Capture the cell that displays the provided text and extract its (X, Y) central coordinate. 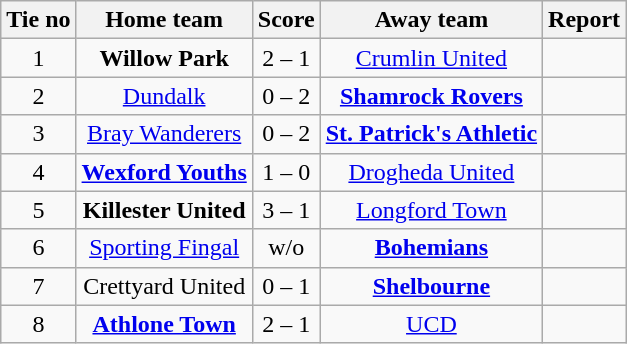
Willow Park (164, 58)
Report (584, 20)
4 (38, 172)
w/o (286, 248)
1 – 0 (286, 172)
1 (38, 58)
8 (38, 324)
Wexford Youths (164, 172)
Bray Wanderers (164, 134)
Shelbourne (431, 286)
Tie no (38, 20)
Sporting Fingal (164, 248)
7 (38, 286)
UCD (431, 324)
Score (286, 20)
Killester United (164, 210)
Home team (164, 20)
Longford Town (431, 210)
6 (38, 248)
Athlone Town (164, 324)
Crettyard United (164, 286)
3 – 1 (286, 210)
Crumlin United (431, 58)
Bohemians (431, 248)
3 (38, 134)
5 (38, 210)
Shamrock Rovers (431, 96)
2 (38, 96)
0 – 1 (286, 286)
Dundalk (164, 96)
Drogheda United (431, 172)
Away team (431, 20)
St. Patrick's Athletic (431, 134)
